Return [X, Y] of the center of cell containing provided text 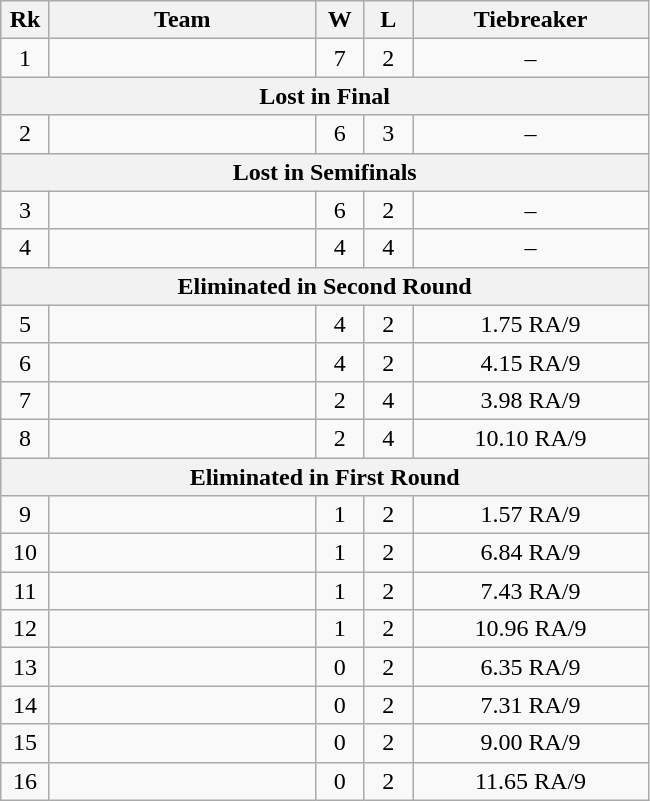
8 [26, 438]
9 [26, 515]
W [340, 20]
Lost in Final [325, 96]
5 [26, 324]
10 [26, 553]
11 [26, 591]
1.57 RA/9 [530, 515]
6.84 RA/9 [530, 553]
Eliminated in Second Round [325, 286]
11.65 RA/9 [530, 781]
7.43 RA/9 [530, 591]
10.96 RA/9 [530, 629]
12 [26, 629]
13 [26, 667]
15 [26, 743]
Lost in Semifinals [325, 172]
3.98 RA/9 [530, 400]
9.00 RA/9 [530, 743]
L [388, 20]
10.10 RA/9 [530, 438]
6.35 RA/9 [530, 667]
Team [182, 20]
16 [26, 781]
4.15 RA/9 [530, 362]
7.31 RA/9 [530, 705]
14 [26, 705]
Eliminated in First Round [325, 477]
1.75 RA/9 [530, 324]
Rk [26, 20]
Tiebreaker [530, 20]
